From the cell containing the given text, extract its center point as (X, Y) coordinate. 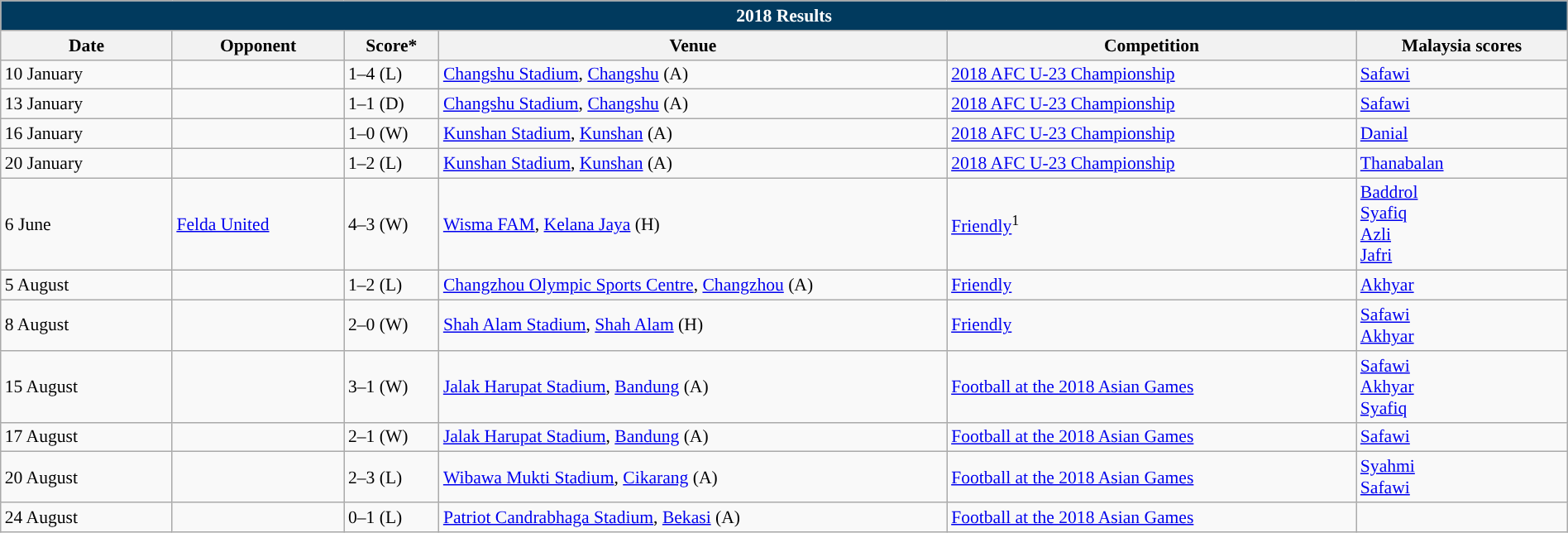
13 January (87, 104)
17 August (87, 437)
Patriot Candrabhaga Stadium, Bekasi (A) (693, 517)
15 August (87, 387)
Score* (392, 46)
2018 Results (784, 16)
Thanabalan (1462, 163)
10 January (87, 74)
5 August (87, 286)
Syahmi Safawi (1462, 477)
0–1 (L) (392, 517)
Friendly1 (1151, 224)
Changzhou Olympic Sports Centre, Changzhou (A) (693, 286)
Competition (1151, 46)
16 January (87, 134)
Baddrol Syafiq Azli Jafri (1462, 224)
Safawi Akhyar Syafiq (1462, 387)
Date (87, 46)
1–4 (L) (392, 74)
4–3 (W) (392, 224)
Safawi Akhyar (1462, 326)
2–1 (W) (392, 437)
Malaysia scores (1462, 46)
1–1 (D) (392, 104)
Shah Alam Stadium, Shah Alam (H) (693, 326)
20 January (87, 163)
Opponent (258, 46)
Wibawa Mukti Stadium, Cikarang (A) (693, 477)
1–0 (W) (392, 134)
Wisma FAM, Kelana Jaya (H) (693, 224)
Danial (1462, 134)
Venue (693, 46)
24 August (87, 517)
3–1 (W) (392, 387)
2–0 (W) (392, 326)
20 August (87, 477)
Felda United (258, 224)
6 June (87, 224)
8 August (87, 326)
Akhyar (1462, 286)
2–3 (L) (392, 477)
